From the cell containing the given text, extract its center point as [X, Y] coordinate. 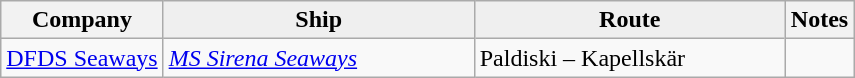
Paldiski – Kapellskär [630, 58]
Ship [318, 20]
Company [82, 20]
MS Sirena Seaways [318, 58]
Notes [819, 20]
Route [630, 20]
DFDS Seaways [82, 58]
